From the cell containing the given text, extract its center point as [x, y] coordinate. 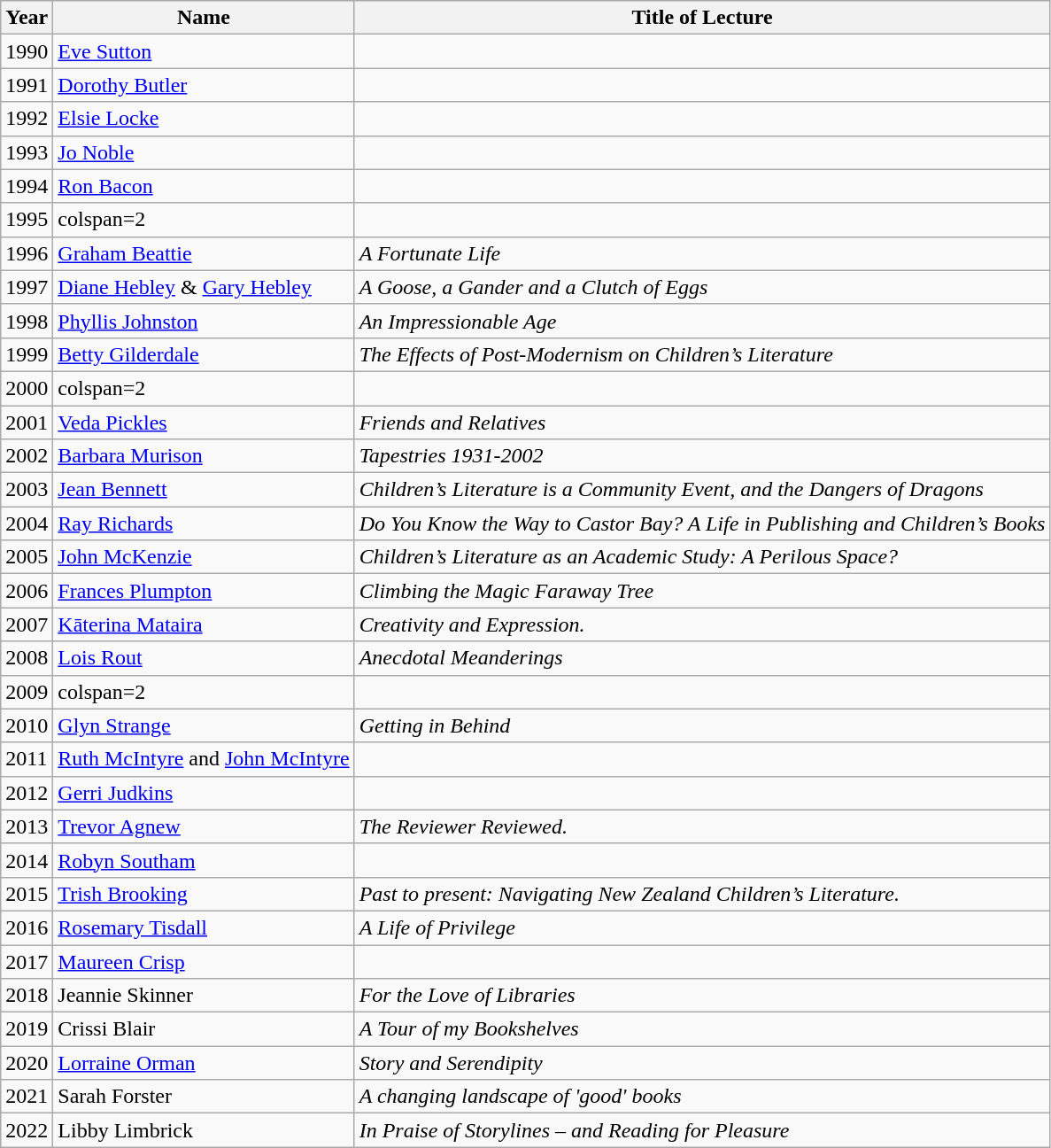
2012 [27, 793]
1993 [27, 152]
A Life of Privilege [702, 927]
2008 [27, 658]
A Goose, a Gander and a Clutch of Eggs [702, 287]
2017 [27, 961]
2001 [27, 423]
Robyn Southam [204, 860]
1999 [27, 354]
Sarah Forster [204, 1097]
2004 [27, 524]
Eve Sutton [204, 51]
1992 [27, 119]
2015 [27, 894]
2013 [27, 826]
Crissi Blair [204, 1029]
Do You Know the Way to Castor Bay? A Life in Publishing and Children’s Books [702, 524]
Children’s Literature is a Community Event, and the Dangers of Dragons [702, 490]
Tapestries 1931-2002 [702, 456]
2009 [27, 692]
Climbing the Magic Faraway Tree [702, 591]
Libby Limbrick [204, 1130]
2022 [27, 1130]
2018 [27, 996]
Elsie Locke [204, 119]
A changing landscape of 'good' books [702, 1097]
1997 [27, 287]
A Fortunate Life [702, 253]
2011 [27, 759]
Frances Plumpton [204, 591]
Lois Rout [204, 658]
Anecdotal Meanderings [702, 658]
Title of Lecture [702, 18]
Dorothy Butler [204, 85]
1994 [27, 186]
Trish Brooking [204, 894]
Creativity and Expression. [702, 624]
Jean Bennett [204, 490]
Veda Pickles [204, 423]
Ray Richards [204, 524]
Getting in Behind [702, 725]
1996 [27, 253]
2010 [27, 725]
Name [204, 18]
Children’s Literature as an Academic Study: A Perilous Space? [702, 557]
In Praise of Storylines – and Reading for Pleasure [702, 1130]
Barbara Murison [204, 456]
Phyllis Johnston [204, 321]
Betty Gilderdale [204, 354]
Ron Bacon [204, 186]
2006 [27, 591]
2002 [27, 456]
Jeannie Skinner [204, 996]
Year [27, 18]
A Tour of my Bookshelves [702, 1029]
2019 [27, 1029]
The Reviewer Reviewed. [702, 826]
Gerri Judkins [204, 793]
For the Love of Libraries [702, 996]
An Impressionable Age [702, 321]
1991 [27, 85]
2016 [27, 927]
2007 [27, 624]
Story and Serendipity [702, 1063]
Jo Noble [204, 152]
Friends and Relatives [702, 423]
1990 [27, 51]
John McKenzie [204, 557]
Maureen Crisp [204, 961]
2020 [27, 1063]
Diane Hebley & Gary Hebley [204, 287]
Rosemary Tisdall [204, 927]
Graham Beattie [204, 253]
2014 [27, 860]
Glyn Strange [204, 725]
2003 [27, 490]
Trevor Agnew [204, 826]
2021 [27, 1097]
Ruth McIntyre and John McIntyre [204, 759]
1995 [27, 220]
The Effects of Post-Modernism on Children’s Literature [702, 354]
1998 [27, 321]
Lorraine Orman [204, 1063]
Kāterina Mataira [204, 624]
2000 [27, 388]
Past to present: Navigating New Zealand Children’s Literature. [702, 894]
2005 [27, 557]
